Find where the given text appears and provide that cell's center as [x, y] coordinate. 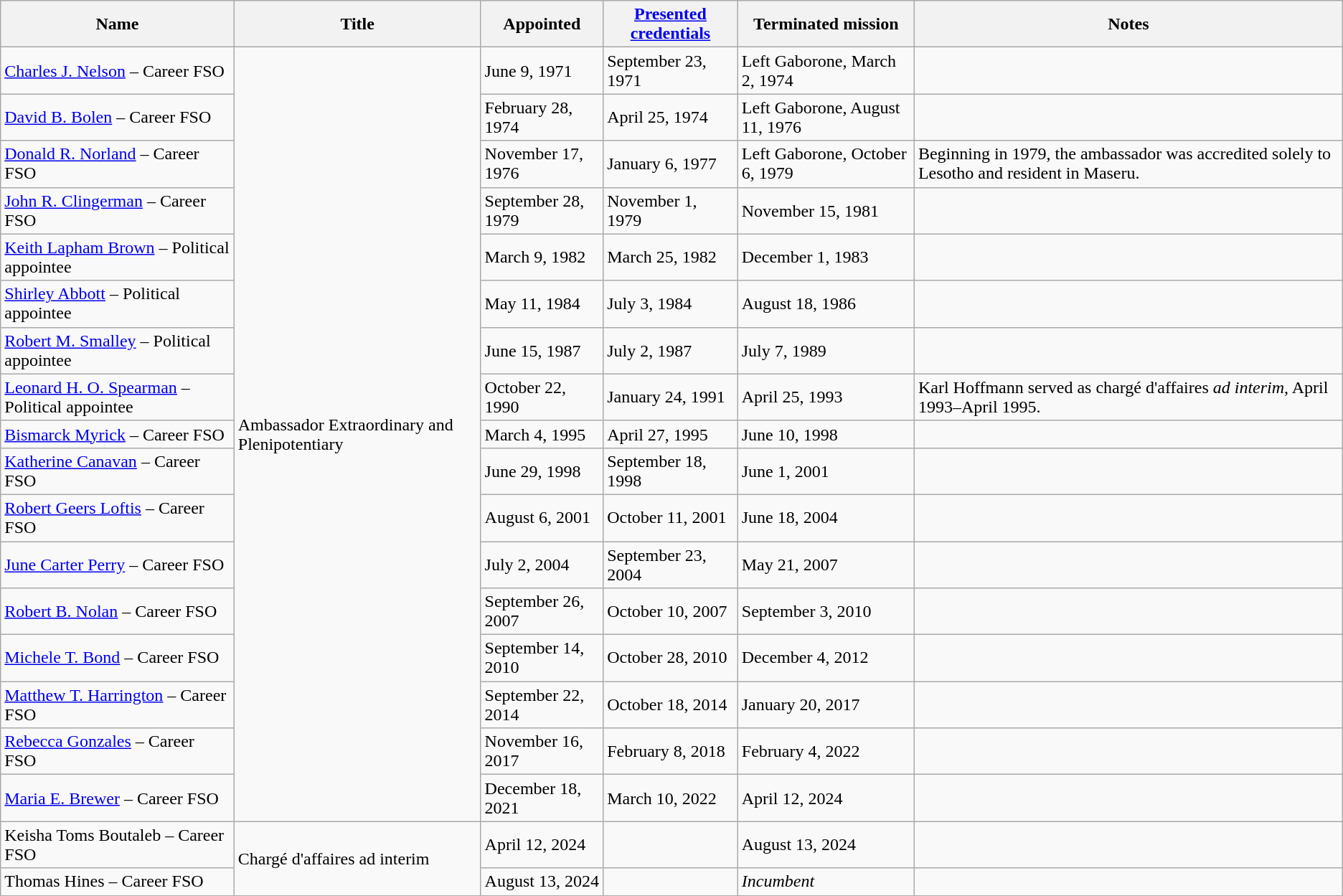
March 25, 1982 [671, 257]
July 7, 1989 [826, 350]
Beginning in 1979, the ambassador was accredited solely to Lesotho and resident in Maseru. [1128, 164]
June 29, 1998 [542, 471]
Title [357, 24]
January 6, 1977 [671, 164]
June 10, 1998 [826, 434]
January 24, 1991 [671, 397]
October 28, 2010 [671, 659]
Robert Geers Loftis – Career FSO [118, 518]
October 11, 2001 [671, 518]
March 9, 1982 [542, 257]
February 28, 1974 [542, 118]
Name [118, 24]
November 17, 1976 [542, 164]
Left Gaborone, October 6, 1979 [826, 164]
March 4, 1995 [542, 434]
Maria E. Brewer – Career FSO [118, 798]
June Carter Perry – Career FSO [118, 564]
September 23, 1971 [671, 70]
Charles J. Nelson – Career FSO [118, 70]
June 9, 1971 [542, 70]
September 23, 2004 [671, 564]
Leonard H. O. Spearman – Political appointee [118, 397]
October 22, 1990 [542, 397]
June 15, 1987 [542, 350]
April 27, 1995 [671, 434]
April 25, 1993 [826, 397]
May 11, 1984 [542, 304]
Keisha Toms Boutaleb – Career FSO [118, 845]
December 4, 2012 [826, 659]
January 20, 2017 [826, 704]
Keith Lapham Brown – Political appointee [118, 257]
February 8, 2018 [671, 752]
September 28, 1979 [542, 211]
Left Gaborone, August 11, 1976 [826, 118]
July 3, 1984 [671, 304]
Chargé d'affaires ad interim [357, 858]
Terminated mission [826, 24]
June 1, 2001 [826, 471]
September 3, 2010 [826, 611]
May 21, 2007 [826, 564]
October 18, 2014 [671, 704]
Ambassador Extraordinary and Plenipotentiary [357, 435]
September 22, 2014 [542, 704]
April 25, 1974 [671, 118]
October 10, 2007 [671, 611]
Notes [1128, 24]
August 18, 1986 [826, 304]
Incumbent [826, 882]
Thomas Hines – Career FSO [118, 882]
Appointed [542, 24]
July 2, 1987 [671, 350]
July 2, 2004 [542, 564]
Shirley Abbott – Political appointee [118, 304]
Robert M. Smalley – Political appointee [118, 350]
John R. Clingerman – Career FSO [118, 211]
November 16, 2017 [542, 752]
Donald R. Norland – Career FSO [118, 164]
September 14, 2010 [542, 659]
Presented credentials [671, 24]
September 18, 1998 [671, 471]
November 1, 1979 [671, 211]
David B. Bolen – Career FSO [118, 118]
June 18, 2004 [826, 518]
September 26, 2007 [542, 611]
Katherine Canavan – Career FSO [118, 471]
December 18, 2021 [542, 798]
August 6, 2001 [542, 518]
Karl Hoffmann served as chargé d'affaires ad interim, April 1993–April 1995. [1128, 397]
Michele T. Bond – Career FSO [118, 659]
Bismarck Myrick – Career FSO [118, 434]
March 10, 2022 [671, 798]
Rebecca Gonzales – Career FSO [118, 752]
December 1, 1983 [826, 257]
Robert B. Nolan – Career FSO [118, 611]
February 4, 2022 [826, 752]
Matthew T. Harrington – Career FSO [118, 704]
November 15, 1981 [826, 211]
Left Gaborone, March 2, 1974 [826, 70]
